Locate the cell with the specified text and output its [X, Y] center coordinate. 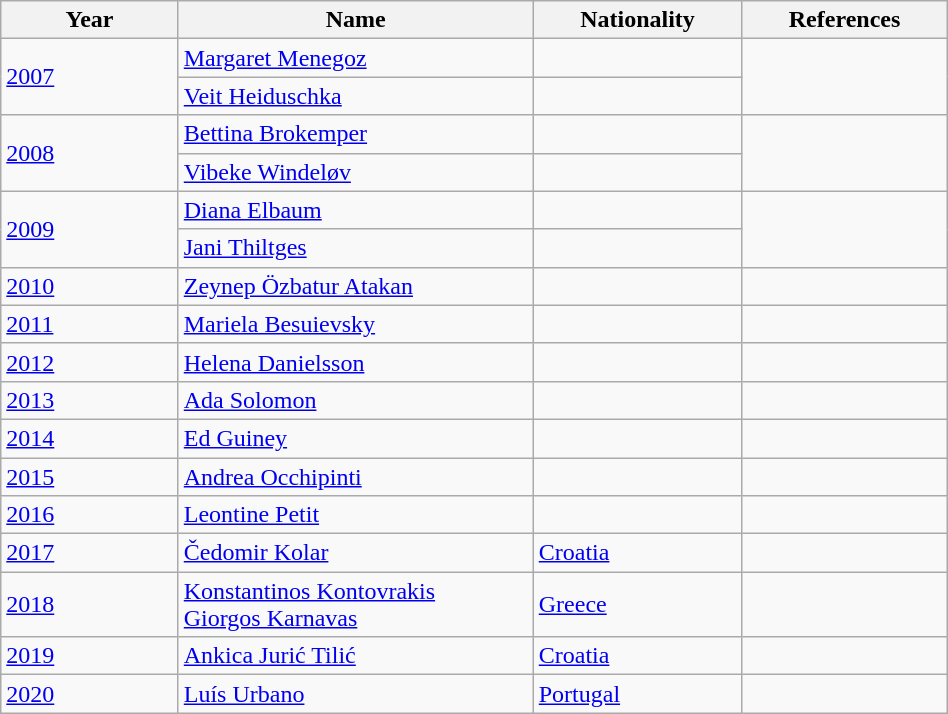
Luís Urbano [356, 694]
Diana Elbaum [356, 210]
Year [90, 20]
2020 [90, 694]
Ada Solomon [356, 400]
2010 [90, 286]
2017 [90, 553]
Ed Guiney [356, 438]
Leontine Petit [356, 515]
Jani Thiltges [356, 248]
Konstantinos KontovrakisGiorgos Karnavas [356, 604]
2011 [90, 324]
Zeynep Özbatur Atakan [356, 286]
Ankica Jurić Tilić [356, 656]
Čedomir Kolar [356, 553]
2015 [90, 477]
Nationality [638, 20]
Veit Heiduschka [356, 96]
Bettina Brokemper [356, 134]
Greece [638, 604]
2013 [90, 400]
2009 [90, 229]
2008 [90, 153]
Vibeke Windeløv [356, 172]
2012 [90, 362]
2018 [90, 604]
Helena Danielsson [356, 362]
References [844, 20]
Name [356, 20]
2016 [90, 515]
2014 [90, 438]
Margaret Menegoz [356, 58]
Mariela Besuievsky [356, 324]
2007 [90, 77]
2019 [90, 656]
Andrea Occhipinti [356, 477]
Portugal [638, 694]
